Pinpoint the cell where the given text exists, returning its (X, Y) midpoint coordinate. 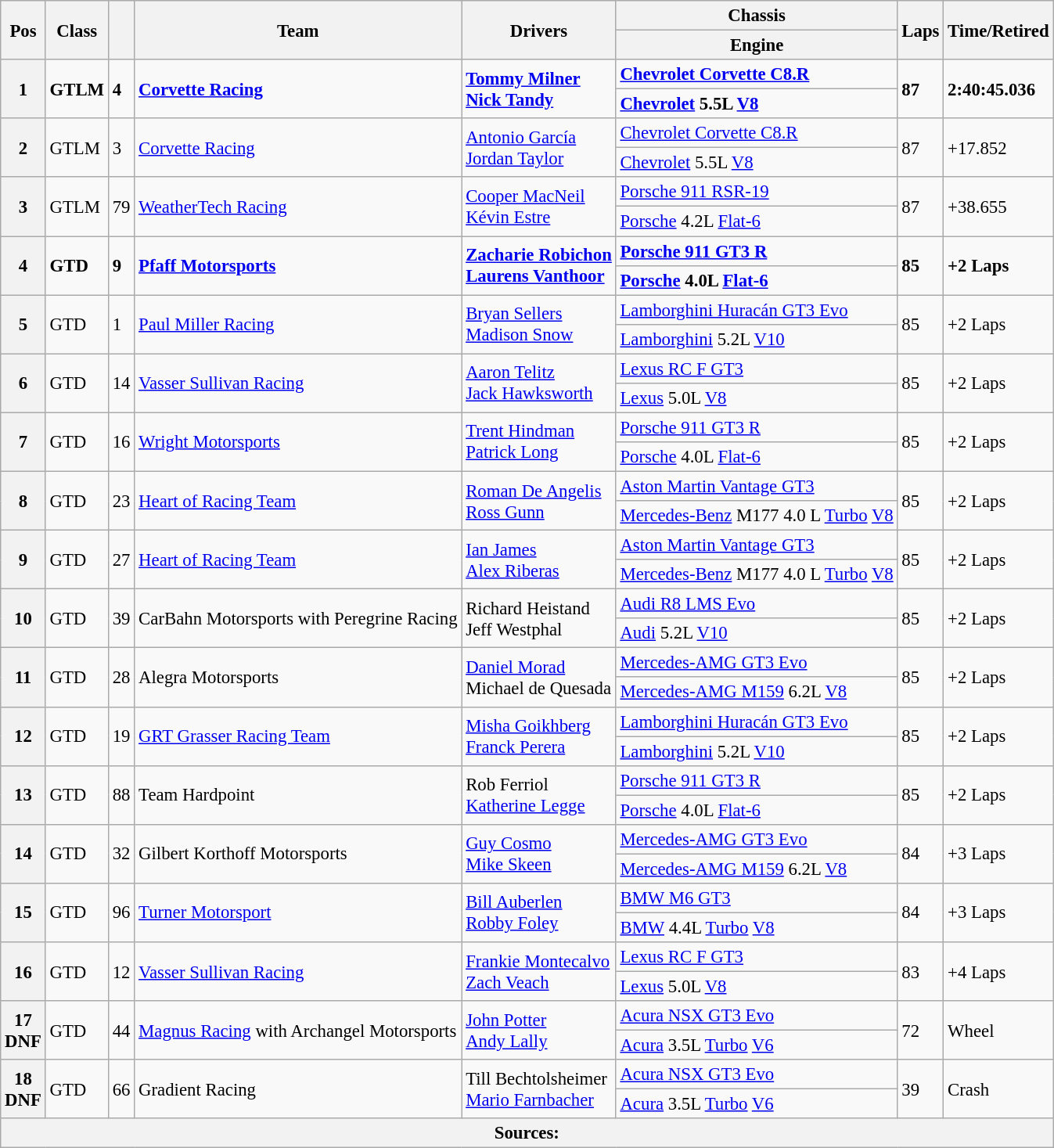
Porsche 911 RSR-19 (757, 192)
Daniel Morad Michael de Quesada (538, 678)
Wheel (998, 1030)
Audi 5.2L V10 (757, 633)
+17.852 (998, 147)
8 (23, 501)
23 (121, 501)
Engine (757, 45)
66 (121, 1089)
88 (121, 795)
Pos (23, 30)
Tommy Milner Nick Tandy (538, 89)
Team Hardpoint (298, 795)
Magnus Racing with Archangel Motorsports (298, 1030)
72 (920, 1030)
Roman De Angelis Ross Gunn (538, 501)
18DNF (23, 1089)
Aaron Telitz Jack Hawksworth (538, 383)
Chassis (757, 16)
John Potter Andy Lally (538, 1030)
Wright Motorsports (298, 441)
+4 Laps (998, 972)
Paul Miller Racing (298, 324)
83 (920, 972)
Guy Cosmo Mike Skeen (538, 855)
Misha Goikhberg Franck Perera (538, 736)
Crash (998, 1089)
28 (121, 678)
WeatherTech Racing (298, 207)
32 (121, 855)
Laps (920, 30)
Bill Auberlen Robby Foley (538, 912)
Ian James Alex Riberas (538, 560)
Gradient Racing (298, 1089)
Porsche 4.2L Flat-6 (757, 221)
Class (77, 30)
11 (23, 678)
CarBahn Motorsports with Peregrine Racing (298, 618)
6 (23, 383)
Frankie Montecalvo Zach Veach (538, 972)
Team (298, 30)
10 (23, 618)
19 (121, 736)
Till Bechtolsheimer Mario Farnbacher (538, 1089)
BMW M6 GT3 (757, 898)
2:40:45.036 (998, 89)
27 (121, 560)
Gilbert Korthoff Motorsports (298, 855)
79 (121, 207)
15 (23, 912)
Zacharie Robichon Laurens Vanthoor (538, 266)
Audi R8 LMS Evo (757, 604)
44 (121, 1030)
BMW 4.4L Turbo V8 (757, 927)
2 (23, 147)
Pfaff Motorsports (298, 266)
17DNF (23, 1030)
GRT Grasser Racing Team (298, 736)
Drivers (538, 30)
+38.655 (998, 207)
96 (121, 912)
5 (23, 324)
Turner Motorsport (298, 912)
Richard Heistand Jeff Westphal (538, 618)
Rob Ferriol Katherine Legge (538, 795)
7 (23, 441)
Antonio García Jordan Taylor (538, 147)
Trent Hindman Patrick Long (538, 441)
Cooper MacNeil Kévin Estre (538, 207)
13 (23, 795)
Alegra Motorsports (298, 678)
Time/Retired (998, 30)
Bryan Sellers Madison Snow (538, 324)
